Find where the given text appears and provide that cell's center as (X, Y) coordinate. 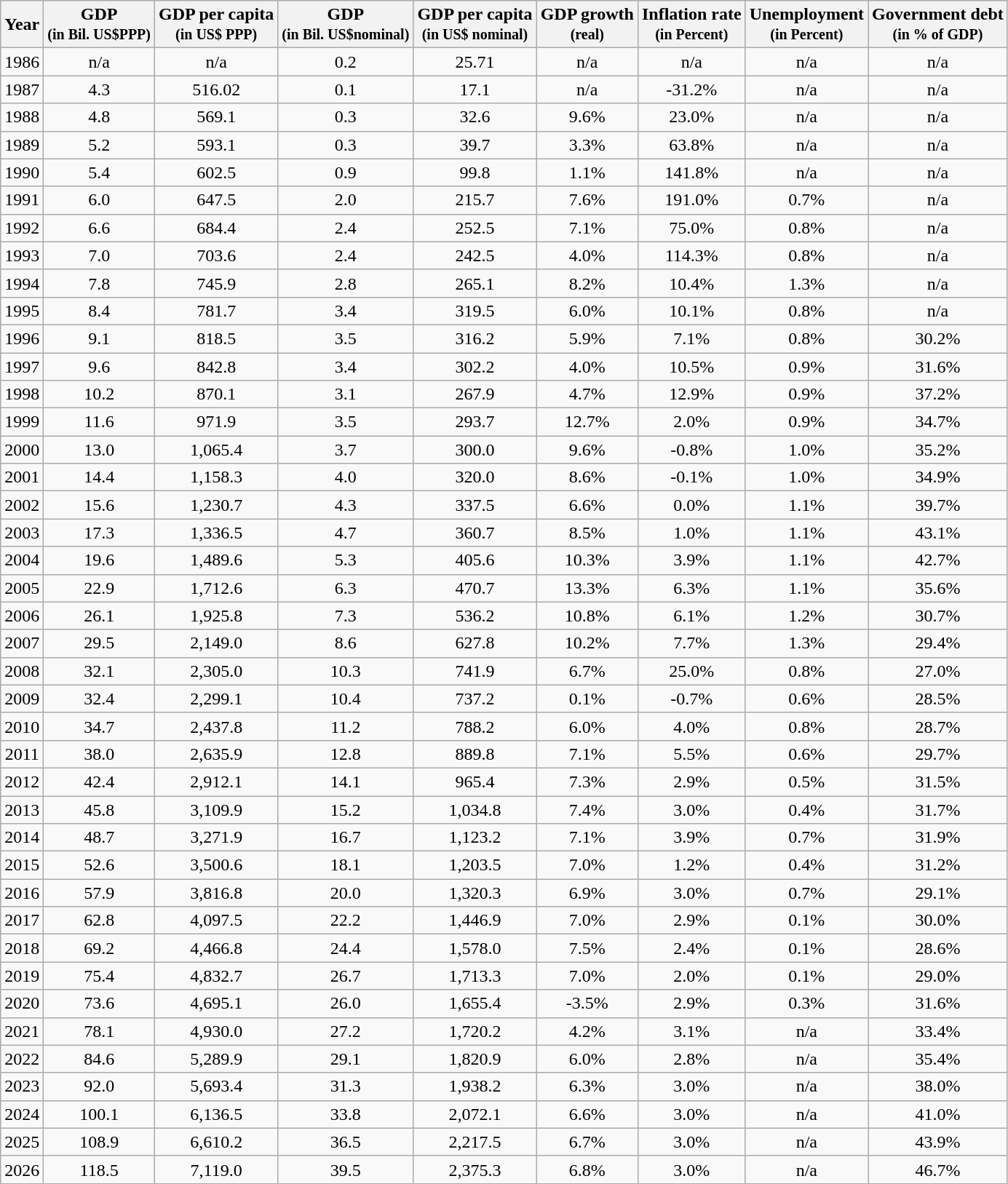
1997 (22, 366)
4.7 (346, 533)
6.0 (99, 200)
536.2 (475, 616)
3,271.9 (217, 838)
31.3 (346, 1086)
34.9% (938, 477)
34.7 (99, 726)
38.0 (99, 754)
0.9 (346, 172)
265.1 (475, 283)
22.2 (346, 921)
4,930.0 (217, 1031)
63.8% (691, 145)
5,289.9 (217, 1059)
-0.8% (691, 450)
29.4% (938, 643)
7.0 (99, 255)
1,655.4 (475, 1004)
9.6 (99, 366)
7.8 (99, 283)
627.8 (475, 643)
75.0% (691, 228)
0.2 (346, 62)
1995 (22, 311)
33.4% (938, 1031)
22.9 (99, 588)
12.9% (691, 394)
Government debt(in % of GDP) (938, 25)
20.0 (346, 893)
2,375.3 (475, 1169)
-0.7% (691, 699)
12.7% (587, 422)
4.0 (346, 477)
215.7 (475, 200)
27.0% (938, 671)
5,693.4 (217, 1086)
18.1 (346, 865)
32.1 (99, 671)
7.3 (346, 616)
602.5 (217, 172)
3,816.8 (217, 893)
4,695.1 (217, 1004)
319.5 (475, 311)
6.6 (99, 228)
32.4 (99, 699)
73.6 (99, 1004)
11.2 (346, 726)
3.1% (691, 1031)
2,299.1 (217, 699)
2020 (22, 1004)
10.4% (691, 283)
1,203.5 (475, 865)
818.5 (217, 338)
6,136.5 (217, 1114)
28.5% (938, 699)
1,034.8 (475, 810)
7,119.0 (217, 1169)
2022 (22, 1059)
13.0 (99, 450)
516.02 (217, 90)
745.9 (217, 283)
6.9% (587, 893)
26.7 (346, 976)
30.7% (938, 616)
2,437.8 (217, 726)
8.5% (587, 533)
2001 (22, 477)
1,065.4 (217, 450)
28.7% (938, 726)
62.8 (99, 921)
2,635.9 (217, 754)
2004 (22, 560)
28.6% (938, 948)
1,820.9 (475, 1059)
41.0% (938, 1114)
0.1 (346, 90)
25.71 (475, 62)
1992 (22, 228)
2026 (22, 1169)
42.4 (99, 782)
35.4% (938, 1059)
405.6 (475, 560)
2017 (22, 921)
2,912.1 (217, 782)
1,123.2 (475, 838)
971.9 (217, 422)
52.6 (99, 865)
2008 (22, 671)
4,466.8 (217, 948)
3.7 (346, 450)
31.9% (938, 838)
2003 (22, 533)
45.8 (99, 810)
1988 (22, 117)
1994 (22, 283)
17.1 (475, 90)
100.1 (99, 1114)
30.2% (938, 338)
29.1 (346, 1059)
7.6% (587, 200)
14.4 (99, 477)
1986 (22, 62)
10.1% (691, 311)
10.5% (691, 366)
191.0% (691, 200)
84.6 (99, 1059)
42.7% (938, 560)
2000 (22, 450)
842.8 (217, 366)
39.7 (475, 145)
GDP(in Bil. US$nominal) (346, 25)
5.2 (99, 145)
10.8% (587, 616)
2.8% (691, 1059)
48.7 (99, 838)
2025 (22, 1142)
31.5% (938, 782)
29.1% (938, 893)
360.7 (475, 533)
1998 (22, 394)
19.6 (99, 560)
3.3% (587, 145)
2011 (22, 754)
26.0 (346, 1004)
-3.5% (587, 1004)
4.2% (587, 1031)
3,500.6 (217, 865)
GDP growth(real) (587, 25)
788.2 (475, 726)
741.9 (475, 671)
242.5 (475, 255)
6.3 (346, 588)
24.4 (346, 948)
1,489.6 (217, 560)
5.9% (587, 338)
5.4 (99, 172)
2013 (22, 810)
470.7 (475, 588)
647.5 (217, 200)
2,217.5 (475, 1142)
2,149.0 (217, 643)
1,446.9 (475, 921)
43.1% (938, 533)
Year (22, 25)
33.8 (346, 1114)
GDP per capita(in US$ PPP) (217, 25)
13.3% (587, 588)
300.0 (475, 450)
2,305.0 (217, 671)
337.5 (475, 505)
4,832.7 (217, 976)
1990 (22, 172)
37.2% (938, 394)
684.4 (217, 228)
2010 (22, 726)
35.6% (938, 588)
293.7 (475, 422)
92.0 (99, 1086)
GDP per capita(in US$ nominal) (475, 25)
31.7% (938, 810)
2.4% (691, 948)
0.0% (691, 505)
1996 (22, 338)
2012 (22, 782)
29.7% (938, 754)
7.5% (587, 948)
78.1 (99, 1031)
38.0% (938, 1086)
2021 (22, 1031)
1,938.2 (475, 1086)
34.7% (938, 422)
781.7 (217, 311)
1999 (22, 422)
10.4 (346, 699)
1,713.3 (475, 976)
2006 (22, 616)
2002 (22, 505)
1,230.7 (217, 505)
15.6 (99, 505)
2007 (22, 643)
10.3% (587, 560)
Unemployment(in Percent) (806, 25)
30.0% (938, 921)
6.8% (587, 1169)
1,712.6 (217, 588)
23.0% (691, 117)
15.2 (346, 810)
1,320.3 (475, 893)
3,109.9 (217, 810)
39.5 (346, 1169)
593.1 (217, 145)
8.4 (99, 311)
5.3 (346, 560)
141.8% (691, 172)
-31.2% (691, 90)
965.4 (475, 782)
8.2% (587, 283)
320.0 (475, 477)
108.9 (99, 1142)
2014 (22, 838)
43.9% (938, 1142)
31.2% (938, 865)
36.5 (346, 1142)
25.0% (691, 671)
1991 (22, 200)
737.2 (475, 699)
2016 (22, 893)
4.8 (99, 117)
11.6 (99, 422)
0.5% (806, 782)
2024 (22, 1114)
1,336.5 (217, 533)
252.5 (475, 228)
1,720.2 (475, 1031)
46.7% (938, 1169)
69.2 (99, 948)
16.7 (346, 838)
302.2 (475, 366)
8.6% (587, 477)
32.6 (475, 117)
2.8 (346, 283)
2018 (22, 948)
114.3% (691, 255)
57.9 (99, 893)
39.7% (938, 505)
-0.1% (691, 477)
9.1 (99, 338)
1,925.8 (217, 616)
7.4% (587, 810)
569.1 (217, 117)
889.8 (475, 754)
267.9 (475, 394)
2.0 (346, 200)
2,072.1 (475, 1114)
10.2% (587, 643)
0.3% (806, 1004)
12.8 (346, 754)
8.6 (346, 643)
4,097.5 (217, 921)
10.2 (99, 394)
Inflation rate(in Percent) (691, 25)
99.8 (475, 172)
2023 (22, 1086)
118.5 (99, 1169)
35.2% (938, 450)
75.4 (99, 976)
29.5 (99, 643)
17.3 (99, 533)
3.1 (346, 394)
5.5% (691, 754)
1987 (22, 90)
2019 (22, 976)
1,158.3 (217, 477)
10.3 (346, 671)
6,610.2 (217, 1142)
870.1 (217, 394)
1989 (22, 145)
27.2 (346, 1031)
GDP(in Bil. US$PPP) (99, 25)
703.6 (217, 255)
26.1 (99, 616)
316.2 (475, 338)
1,578.0 (475, 948)
4.7% (587, 394)
2005 (22, 588)
29.0% (938, 976)
6.1% (691, 616)
7.3% (587, 782)
14.1 (346, 782)
1993 (22, 255)
7.7% (691, 643)
2015 (22, 865)
2009 (22, 699)
